Find where the given text appears and provide that cell's center as (x, y) coordinate. 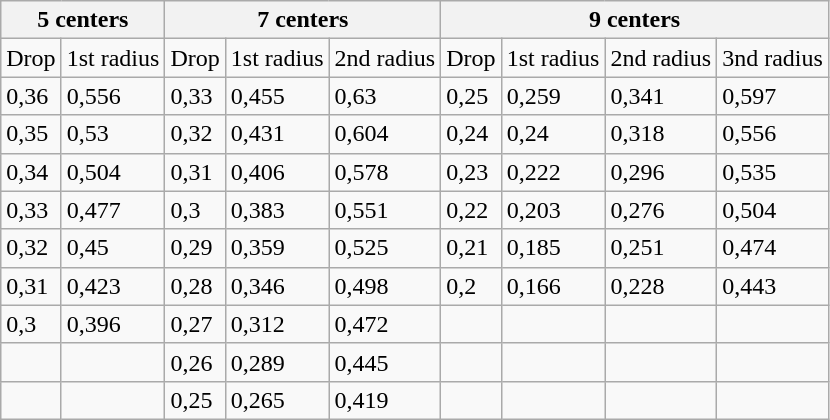
9 centers (635, 20)
0,419 (385, 400)
0,53 (113, 134)
0,431 (277, 134)
0,535 (773, 172)
0,597 (773, 96)
0,228 (661, 286)
0,185 (553, 248)
0,45 (113, 248)
0,27 (195, 324)
0,63 (385, 96)
0,578 (385, 172)
0,35 (31, 134)
0,222 (553, 172)
0,423 (113, 286)
0,22 (471, 210)
0,251 (661, 248)
0,443 (773, 286)
0,2 (471, 286)
0,396 (113, 324)
0,23 (471, 172)
0,265 (277, 400)
0,604 (385, 134)
0,259 (553, 96)
0,203 (553, 210)
0,383 (277, 210)
0,525 (385, 248)
0,21 (471, 248)
0,289 (277, 362)
0,36 (31, 96)
0,346 (277, 286)
0,166 (553, 286)
0,296 (661, 172)
0,312 (277, 324)
0,498 (385, 286)
0,28 (195, 286)
0,29 (195, 248)
0,34 (31, 172)
7 centers (303, 20)
0,276 (661, 210)
0,318 (661, 134)
0,406 (277, 172)
0,477 (113, 210)
0,551 (385, 210)
0,474 (773, 248)
5 centers (83, 20)
0,359 (277, 248)
3nd radius (773, 58)
0,26 (195, 362)
0,472 (385, 324)
0,445 (385, 362)
0,341 (661, 96)
0,455 (277, 96)
